Return the [x, y] coordinate for the center point of the cell that contains the specified text.  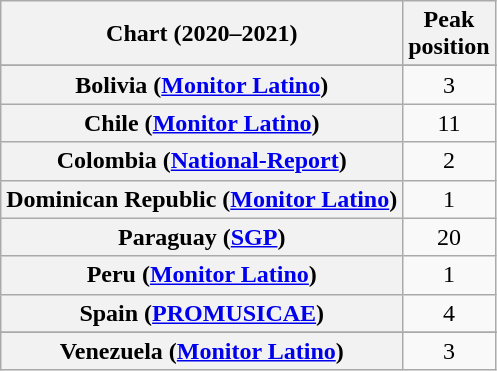
11 [449, 123]
Chile (Monitor Latino) [202, 123]
Dominican Republic (Monitor Latino) [202, 199]
Peakposition [449, 34]
2 [449, 161]
Paraguay (SGP) [202, 237]
Chart (2020–2021) [202, 34]
Spain (PROMUSICAE) [202, 313]
Peru (Monitor Latino) [202, 275]
20 [449, 237]
Colombia (National-Report) [202, 161]
Venezuela (Monitor Latino) [202, 351]
4 [449, 313]
Bolivia (Monitor Latino) [202, 85]
